Locate the cell with the specified text and output its [X, Y] center coordinate. 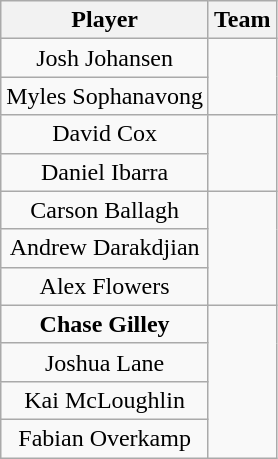
Daniel Ibarra [105, 172]
Fabian Overkamp [105, 438]
Andrew Darakdjian [105, 248]
Myles Sophanavong [105, 96]
Josh Johansen [105, 58]
Team [242, 20]
Alex Flowers [105, 286]
Kai McLoughlin [105, 400]
David Cox [105, 134]
Chase Gilley [105, 324]
Carson Ballagh [105, 210]
Player [105, 20]
Joshua Lane [105, 362]
